Search for the cell housing the specified text and yield its [x, y] center coordinate. 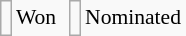
Won [36, 18]
Nominated [132, 18]
